Capture the cell that displays the provided text and extract its (X, Y) central coordinate. 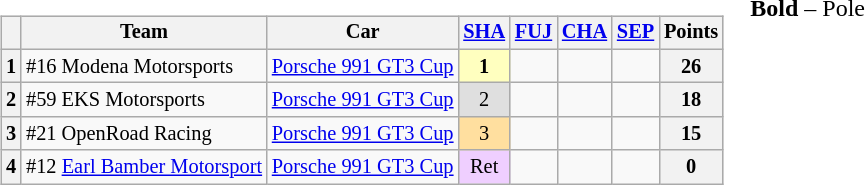
FUJ (534, 33)
Car (362, 33)
0 (691, 167)
#16 Modena Motorsports (144, 66)
SEP (636, 33)
15 (691, 134)
SHA (484, 33)
26 (691, 66)
18 (691, 100)
Team (144, 33)
CHA (584, 33)
4 (11, 167)
Ret (484, 167)
Points (691, 33)
#59 EKS Motorsports (144, 100)
#12 Earl Bamber Motorsport (144, 167)
#21 OpenRoad Racing (144, 134)
